From the cell containing the given text, extract its center point as (x, y) coordinate. 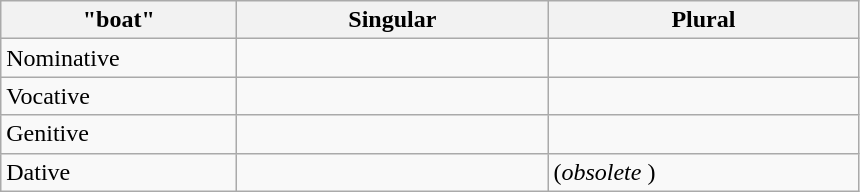
(obsolete ) (704, 172)
Vocative (119, 96)
Dative (119, 172)
Singular (392, 20)
Plural (704, 20)
Nominative (119, 58)
"boat" (119, 20)
Genitive (119, 134)
